Find where the given text appears and provide that cell's center as (X, Y) coordinate. 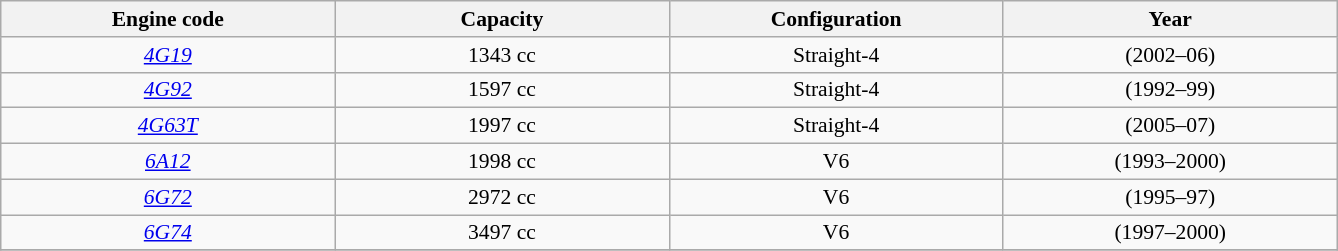
Engine code (168, 19)
4G19 (168, 55)
6G74 (168, 233)
(1997–2000) (1170, 233)
Capacity (502, 19)
2972 cc (502, 197)
6G72 (168, 197)
(1993–2000) (1170, 162)
Configuration (836, 19)
(2005–07) (1170, 126)
4G63T (168, 126)
4G92 (168, 90)
(1992–99) (1170, 90)
3497 cc (502, 233)
1997 cc (502, 126)
6A12 (168, 162)
Year (1170, 19)
(1995–97) (1170, 197)
1343 cc (502, 55)
1998 cc (502, 162)
1597 cc (502, 90)
(2002–06) (1170, 55)
